Identify which cell holds the provided text, then report its [X, Y] central coordinate. 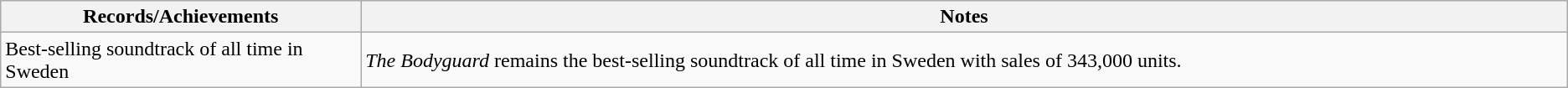
Records/Achievements [181, 17]
Notes [965, 17]
The Bodyguard remains the best-selling soundtrack of all time in Sweden with sales of 343,000 units. [965, 60]
Best-selling soundtrack of all time in Sweden [181, 60]
